Return (X, Y) of the center of cell containing provided text 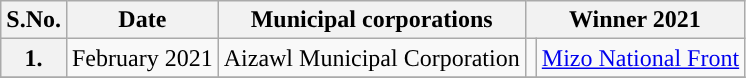
Date (142, 20)
S.No. (34, 20)
Mizo National Front (640, 58)
1. (34, 58)
February 2021 (142, 58)
Municipal corporations (372, 20)
Aizawl Municipal Corporation (372, 58)
Winner 2021 (634, 20)
